Return [X, Y] of the center of cell containing provided text 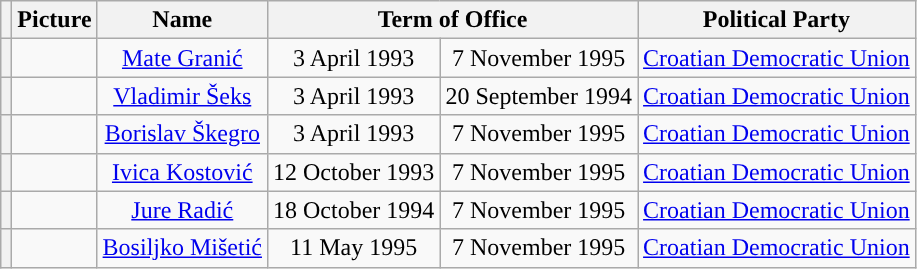
11 May 1995 [353, 248]
Picture [54, 20]
Vladimir Šeks [182, 96]
Borislav Škegro [182, 134]
Ivica Kostović [182, 172]
Political Party [777, 20]
Term of Office [452, 20]
Mate Granić [182, 58]
12 October 1993 [353, 172]
18 October 1994 [353, 210]
20 September 1994 [539, 96]
Jure Radić [182, 210]
Name [182, 20]
Bosiljko Mišetić [182, 248]
